Scan for the cell matching the given text and deliver its (X, Y) coordinate at center. 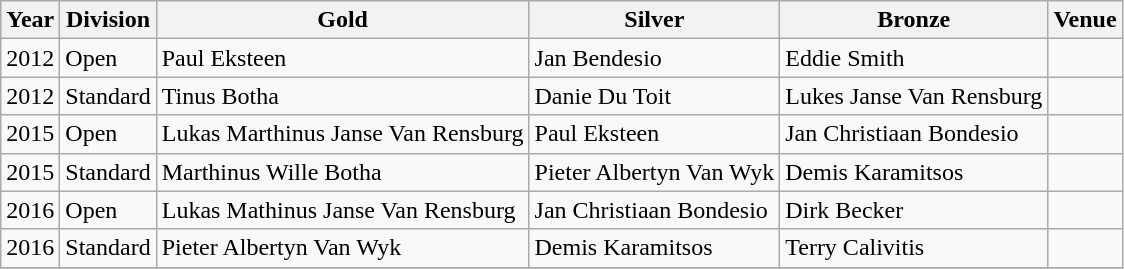
Lukas Mathinus Janse Van Rensburg (342, 210)
Division (108, 20)
Danie Du Toit (654, 96)
Silver (654, 20)
Gold (342, 20)
Lukas Marthinus Janse Van Rensburg (342, 134)
Lukes Janse Van Rensburg (914, 96)
Tinus Botha (342, 96)
Terry Calivitis (914, 248)
Eddie Smith (914, 58)
Venue (1085, 20)
Marthinus Wille Botha (342, 172)
Dirk Becker (914, 210)
Jan Bendesio (654, 58)
Bronze (914, 20)
Year (30, 20)
